Detect which cell encompasses the target text, then output its [X, Y] center coordinate. 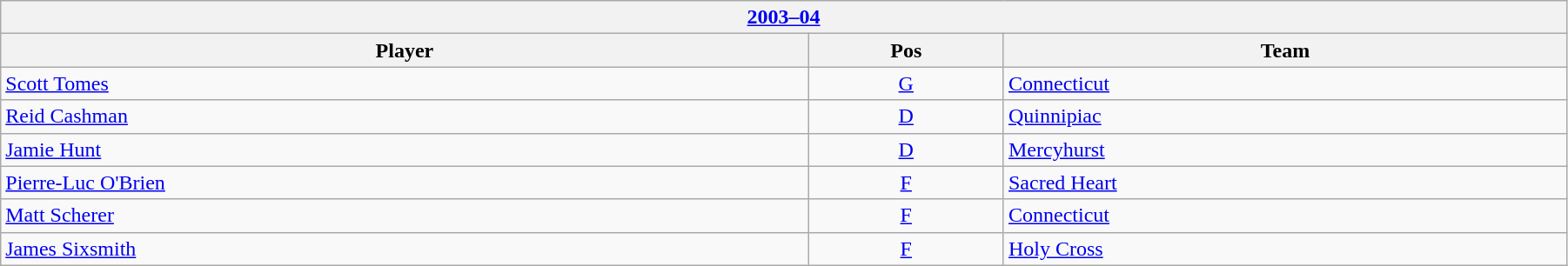
Matt Scherer [405, 216]
Pierre-Luc O'Brien [405, 183]
Player [405, 50]
Quinnipiac [1284, 116]
2003–04 [784, 17]
Pos [906, 50]
Mercyhurst [1284, 150]
Holy Cross [1284, 249]
Jamie Hunt [405, 150]
Team [1284, 50]
Sacred Heart [1284, 183]
Scott Tomes [405, 83]
James Sixsmith [405, 249]
G [906, 83]
Reid Cashman [405, 116]
